Scan for the cell matching the given text and deliver its [x, y] coordinate at center. 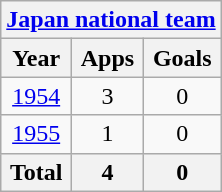
Total [36, 172]
1 [108, 134]
1954 [36, 96]
3 [108, 96]
Year [36, 58]
Apps [108, 58]
Goals [182, 58]
4 [108, 172]
Japan national team [111, 20]
1955 [36, 134]
